Identify which cell holds the provided text, then report its (x, y) central coordinate. 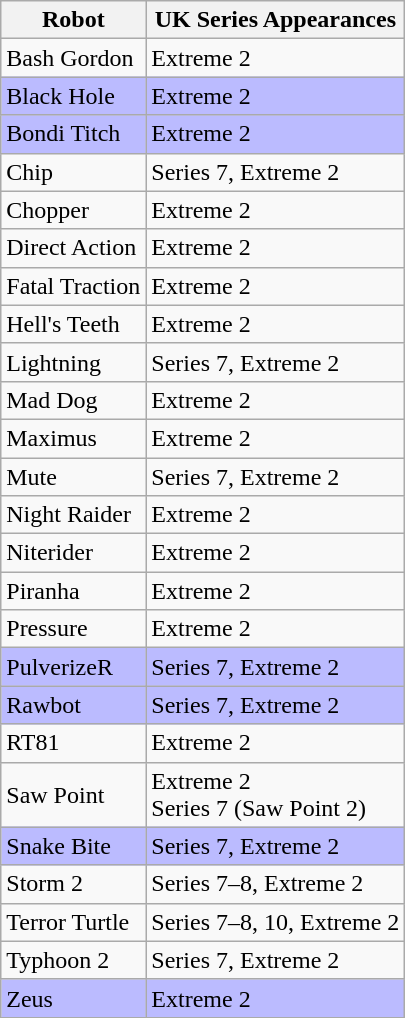
Typhoon 2 (74, 960)
Bash Gordon (74, 58)
Extreme 2Series 7 (Saw Point 2) (276, 794)
Saw Point (74, 794)
Mute (74, 477)
Storm 2 (74, 884)
Niterider (74, 553)
Bondi Titch (74, 134)
Lightning (74, 362)
Robot (74, 20)
Series 7–8, Extreme 2 (276, 884)
RT81 (74, 743)
Direct Action (74, 248)
Series 7–8, 10, Extreme 2 (276, 922)
Chip (74, 172)
Mad Dog (74, 400)
Terror Turtle (74, 922)
Piranha (74, 591)
PulverizeR (74, 667)
Maximus (74, 438)
Fatal Traction (74, 286)
Black Hole (74, 96)
Chopper (74, 210)
Zeus (74, 998)
UK Series Appearances (276, 20)
Pressure (74, 629)
Rawbot (74, 705)
Night Raider (74, 515)
Hell's Teeth (74, 324)
Snake Bite (74, 846)
